From the cell containing the given text, extract its center point as [x, y] coordinate. 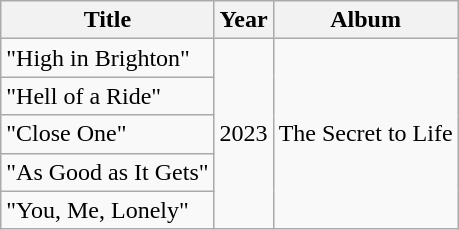
2023 [244, 134]
The Secret to Life [366, 134]
"You, Me, Lonely" [108, 210]
"Hell of a Ride" [108, 96]
"As Good as It Gets" [108, 172]
"High in Brighton" [108, 58]
Title [108, 20]
Album [366, 20]
Year [244, 20]
"Close One" [108, 134]
